Extract the [X, Y] coordinate from the center of the cell holding the provided text.  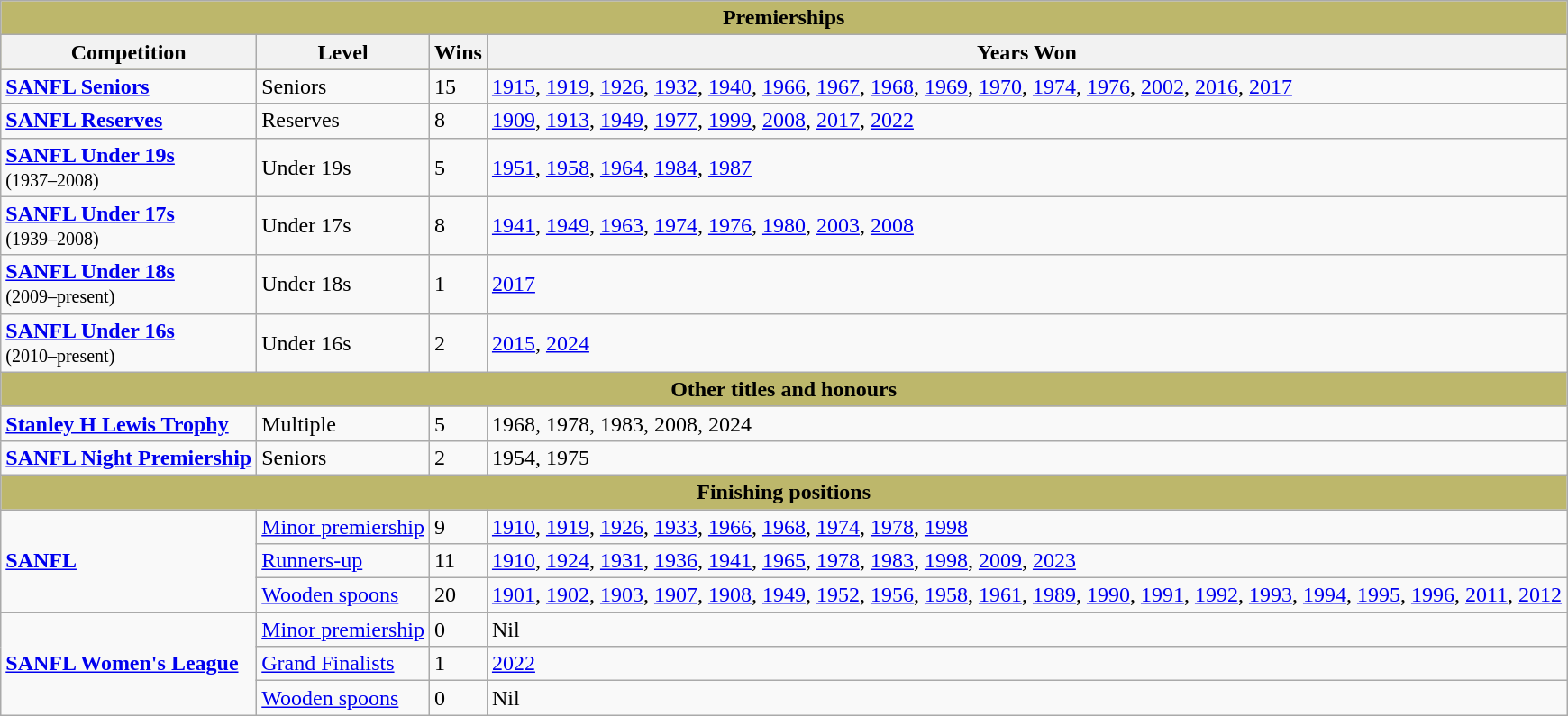
1901, 1902, 1903, 1907, 1908, 1949, 1952, 1956, 1958, 1961, 1989, 1990, 1991, 1992, 1993, 1994, 1995, 1996, 2011, 2012 [1026, 595]
2022 [1026, 664]
SANFL Reserves [129, 121]
Under 17s [343, 225]
Wins [458, 52]
Other titles and honours [784, 389]
SANFL Under 19s(1937–2008) [129, 168]
Multiple [343, 423]
2017 [1026, 285]
1951, 1958, 1964, 1984, 1987 [1026, 168]
1954, 1975 [1026, 458]
20 [458, 595]
SANFL [129, 561]
1909, 1913, 1949, 1977, 1999, 2008, 2017, 2022 [1026, 121]
SANFL Night Premiership [129, 458]
Stanley H Lewis Trophy [129, 423]
1910, 1924, 1931, 1936, 1941, 1965, 1978, 1983, 1998, 2009, 2023 [1026, 561]
9 [458, 527]
15 [458, 86]
Under 16s [343, 342]
1968, 1978, 1983, 2008, 2024 [1026, 423]
Level [343, 52]
Premierships [784, 18]
1941, 1949, 1963, 1974, 1976, 1980, 2003, 2008 [1026, 225]
Under 19s [343, 168]
Grand Finalists [343, 664]
11 [458, 561]
Reserves [343, 121]
SANFL Women's League [129, 664]
Runners-up [343, 561]
Finishing positions [784, 492]
SANFL Under 18s(2009–present) [129, 285]
1910, 1919, 1926, 1933, 1966, 1968, 1974, 1978, 1998 [1026, 527]
Competition [129, 52]
Under 18s [343, 285]
Years Won [1026, 52]
1915, 1919, 1926, 1932, 1940, 1966, 1967, 1968, 1969, 1970, 1974, 1976, 2002, 2016, 2017 [1026, 86]
SANFL Seniors [129, 86]
SANFL Under 16s(2010–present) [129, 342]
2015, 2024 [1026, 342]
SANFL Under 17s(1939–2008) [129, 225]
